From the cell containing the given text, extract its center point as [x, y] coordinate. 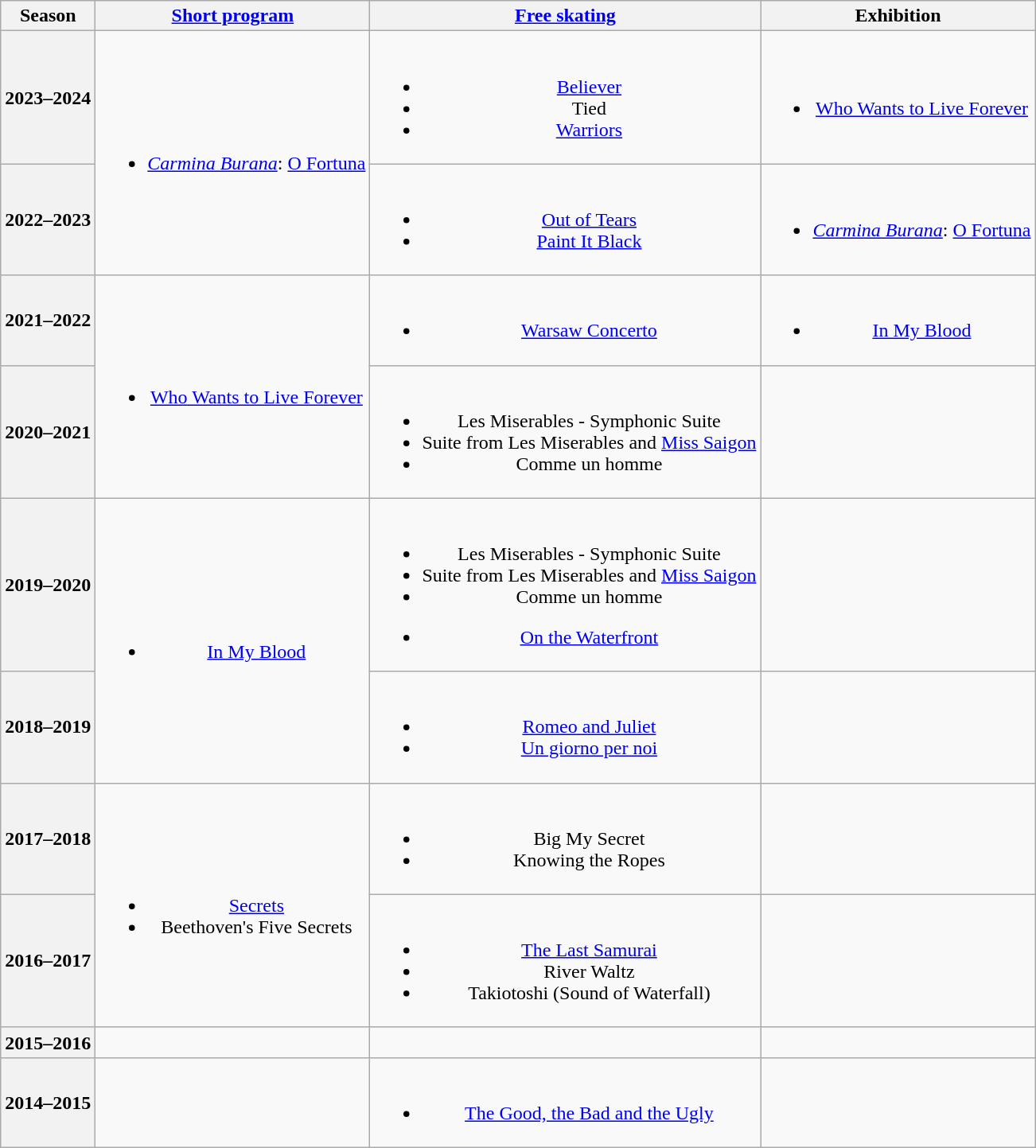
BelieverTiedWarriors [565, 97]
2020–2021 [48, 431]
The Good, the Bad and the Ugly [565, 1103]
2014–2015 [48, 1103]
2022–2023 [48, 220]
2016–2017 [48, 961]
2019–2020 [48, 585]
Romeo and Juliet Un giorno per noi [565, 727]
Les Miserables - Symphonic SuiteSuite from Les Miserables and Miss SaigonComme un homme [565, 431]
Les Miserables - Symphonic SuiteSuite from Les Miserables and Miss SaigonComme un homme On the Waterfront [565, 585]
Season [48, 16]
Exhibition [898, 16]
Short program [232, 16]
2018–2019 [48, 727]
Free skating [565, 16]
The Last Samurai River Waltz Takiotoshi (Sound of Waterfall) [565, 961]
Big My Secret Knowing the Ropes [565, 839]
2021–2022 [48, 320]
Secrets Beethoven's Five Secrets [232, 905]
Warsaw Concerto [565, 320]
Out of TearsPaint It Black [565, 220]
2023–2024 [48, 97]
2015–2016 [48, 1042]
2017–2018 [48, 839]
